Return the (X, Y) coordinate for the center point of the cell that contains the specified text.  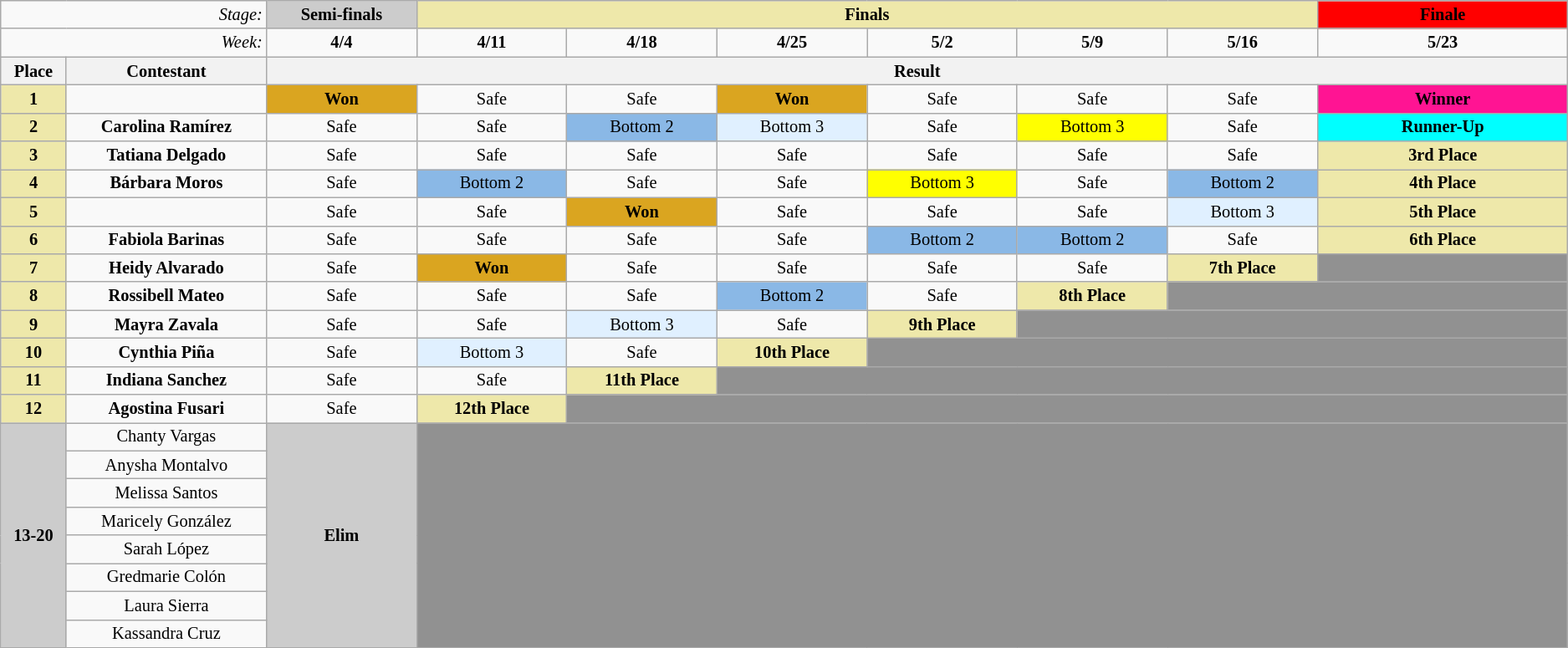
11 (33, 380)
Rossibell Mateo (166, 296)
11th Place (642, 380)
8 (33, 296)
Finals (866, 14)
7 (33, 268)
12th Place (492, 409)
Melissa Santos (166, 492)
Elim (342, 535)
8th Place (1092, 296)
5/23 (1442, 43)
Fabiola Barinas (166, 240)
4/25 (792, 43)
Maricely González (166, 521)
5 (33, 212)
Place (33, 71)
1 (33, 99)
Indiana Sanchez (166, 380)
9 (33, 324)
Mayra Zavala (166, 324)
Runner-Up (1442, 127)
6th Place (1442, 240)
Chanty Vargas (166, 436)
Winner (1442, 99)
4th Place (1442, 183)
Carolina Ramírez (166, 127)
Stage: (134, 14)
Week: (134, 43)
Gredmarie Colón (166, 577)
2 (33, 127)
5/9 (1092, 43)
Contestant (166, 71)
Laura Sierra (166, 605)
3rd Place (1442, 156)
Sarah López (166, 549)
Result (917, 71)
7th Place (1243, 268)
4/4 (342, 43)
5th Place (1442, 212)
10 (33, 352)
13-20 (33, 535)
Tatiana Delgado (166, 156)
12 (33, 409)
4/11 (492, 43)
5/16 (1243, 43)
5/2 (942, 43)
3 (33, 156)
Kassandra Cruz (166, 634)
Finale (1442, 14)
Agostina Fusari (166, 409)
Bárbara Moros (166, 183)
Anysha Montalvo (166, 465)
Semi-finals (342, 14)
Heidy Alvarado (166, 268)
10th Place (792, 352)
4/18 (642, 43)
Cynthia Piña (166, 352)
9th Place (942, 324)
6 (33, 240)
4 (33, 183)
